Pinpoint the cell where the given text exists, returning its (X, Y) midpoint coordinate. 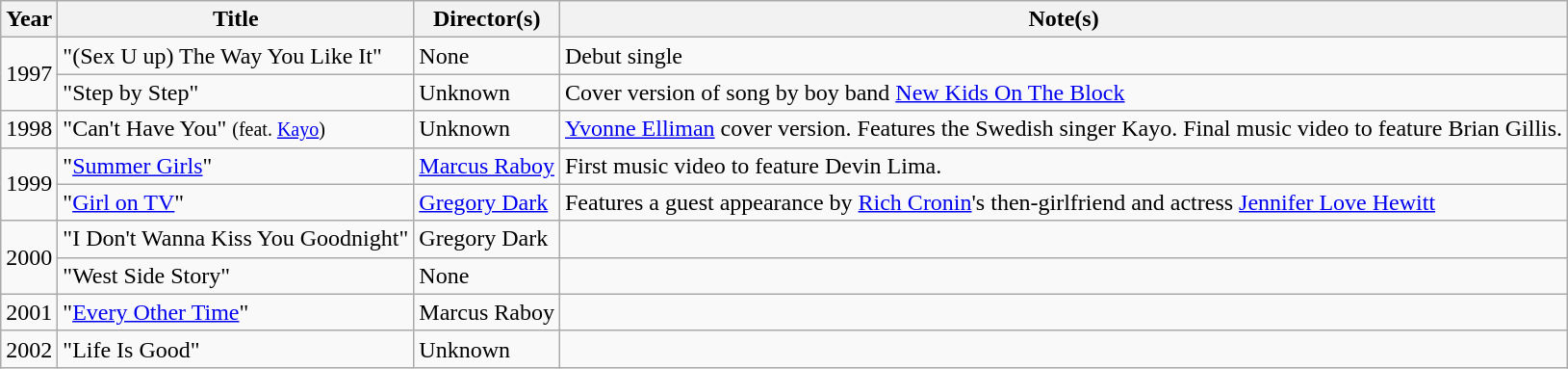
"Step by Step" (236, 92)
Yvonne Elliman cover version. Features the Swedish singer Kayo. Final music video to feature Brian Gillis. (1063, 129)
Director(s) (487, 19)
"Can't Have You" (feat. Kayo) (236, 129)
2001 (29, 312)
Cover version of song by boy band New Kids On The Block (1063, 92)
"(Sex U up) The Way You Like It" (236, 56)
"Life Is Good" (236, 349)
Debut single (1063, 56)
Title (236, 19)
"Every Other Time" (236, 312)
First music video to feature Devin Lima. (1063, 166)
"West Side Story" (236, 276)
Note(s) (1063, 19)
1999 (29, 184)
Features a guest appearance by Rich Cronin's then-girlfriend and actress Jennifer Love Hewitt (1063, 202)
Year (29, 19)
2000 (29, 257)
2002 (29, 349)
"Girl on TV" (236, 202)
1997 (29, 74)
"I Don't Wanna Kiss You Goodnight" (236, 239)
"Summer Girls" (236, 166)
1998 (29, 129)
